Return the [X, Y] coordinate for the center point of the cell that contains the specified text.  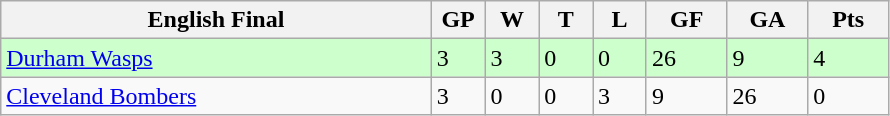
W [512, 20]
T [566, 20]
GF [686, 20]
GP [458, 20]
Durham Wasps [216, 58]
L [620, 20]
Pts [848, 20]
GA [768, 20]
4 [848, 58]
English Final [216, 20]
Cleveland Bombers [216, 96]
